Determine the (x, y) coordinate at the center of the cell enclosing the given text.  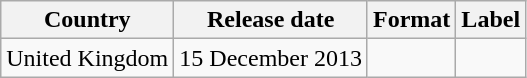
Label (491, 20)
Country (88, 20)
United Kingdom (88, 58)
15 December 2013 (271, 58)
Release date (271, 20)
Format (411, 20)
